Capture the cell that displays the provided text and extract its (X, Y) central coordinate. 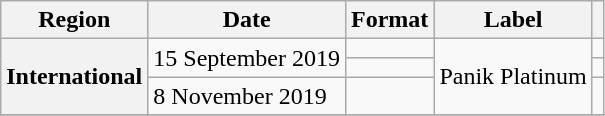
Label (513, 20)
International (74, 77)
Date (247, 20)
Panik Platinum (513, 77)
Region (74, 20)
15 September 2019 (247, 58)
Format (390, 20)
8 November 2019 (247, 96)
